Search for the cell housing the specified text and yield its (x, y) center coordinate. 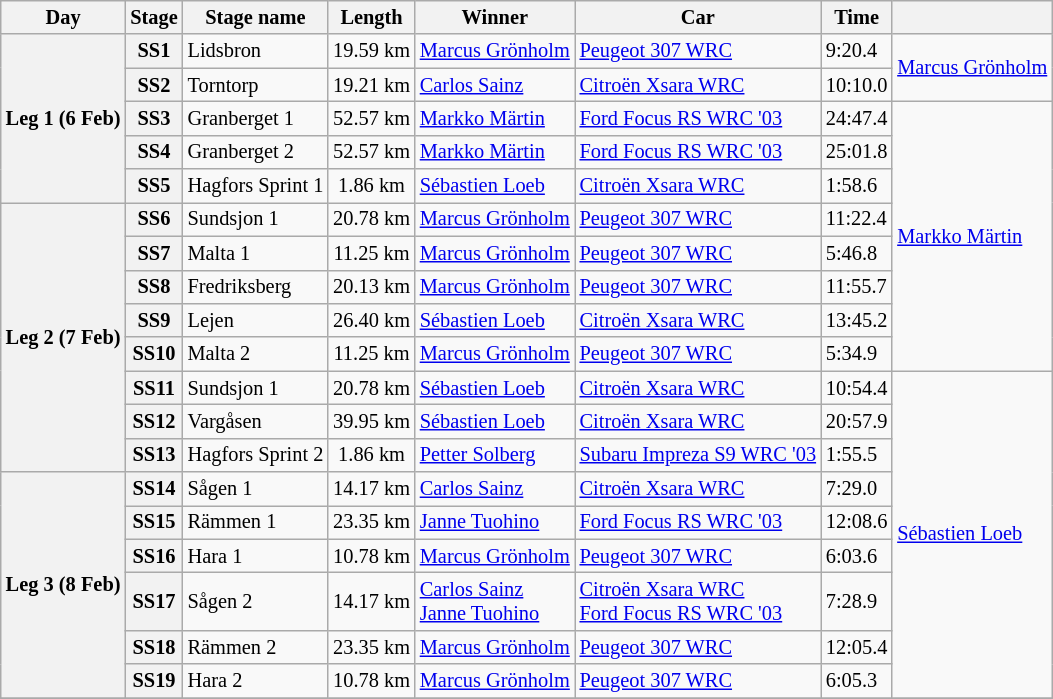
Stage name (256, 17)
Subaru Impreza S9 WRC '03 (698, 455)
19.59 km (372, 51)
11:55.7 (856, 287)
19.21 km (372, 85)
20.13 km (372, 287)
12:05.4 (856, 647)
Citroën Xsara WRCFord Focus RS WRC '03 (698, 601)
SS17 (154, 601)
5:34.9 (856, 354)
Hagfors Sprint 2 (256, 455)
SS3 (154, 118)
Car (698, 17)
7:29.0 (856, 489)
SS6 (154, 219)
6:05.3 (856, 681)
5:46.8 (856, 253)
SS10 (154, 354)
10:10.0 (856, 85)
Leg 3 (8 Feb) (64, 585)
20:57.9 (856, 421)
Hara 1 (256, 556)
24:47.4 (856, 118)
11:22.4 (856, 219)
Hara 2 (256, 681)
Hagfors Sprint 1 (256, 186)
Malta 2 (256, 354)
Day (64, 17)
SS14 (154, 489)
Granberget 2 (256, 152)
SS4 (154, 152)
Stage (154, 17)
Torntorp (256, 85)
7:28.9 (856, 601)
26.40 km (372, 320)
SS12 (154, 421)
9:20.4 (856, 51)
SS19 (154, 681)
1:55.5 (856, 455)
Rämmen 2 (256, 647)
SS2 (154, 85)
25:01.8 (856, 152)
10:54.4 (856, 388)
SS13 (154, 455)
Fredriksberg (256, 287)
SS15 (154, 522)
Sågen 2 (256, 601)
Malta 1 (256, 253)
39.95 km (372, 421)
Winner (495, 17)
Vargåsen (256, 421)
Janne Tuohino (495, 522)
SS16 (154, 556)
SS7 (154, 253)
Leg 1 (6 Feb) (64, 118)
SS18 (154, 647)
SS8 (154, 287)
Lidsbron (256, 51)
SS5 (154, 186)
Leg 2 (7 Feb) (64, 336)
Granberget 1 (256, 118)
Time (856, 17)
Length (372, 17)
Sågen 1 (256, 489)
12:08.6 (856, 522)
Petter Solberg (495, 455)
SS9 (154, 320)
Carlos Sainz Janne Tuohino (495, 601)
1:58.6 (856, 186)
Rämmen 1 (256, 522)
SS11 (154, 388)
6:03.6 (856, 556)
SS1 (154, 51)
Lejen (256, 320)
13:45.2 (856, 320)
